Return (x, y) of the center of cell containing provided text 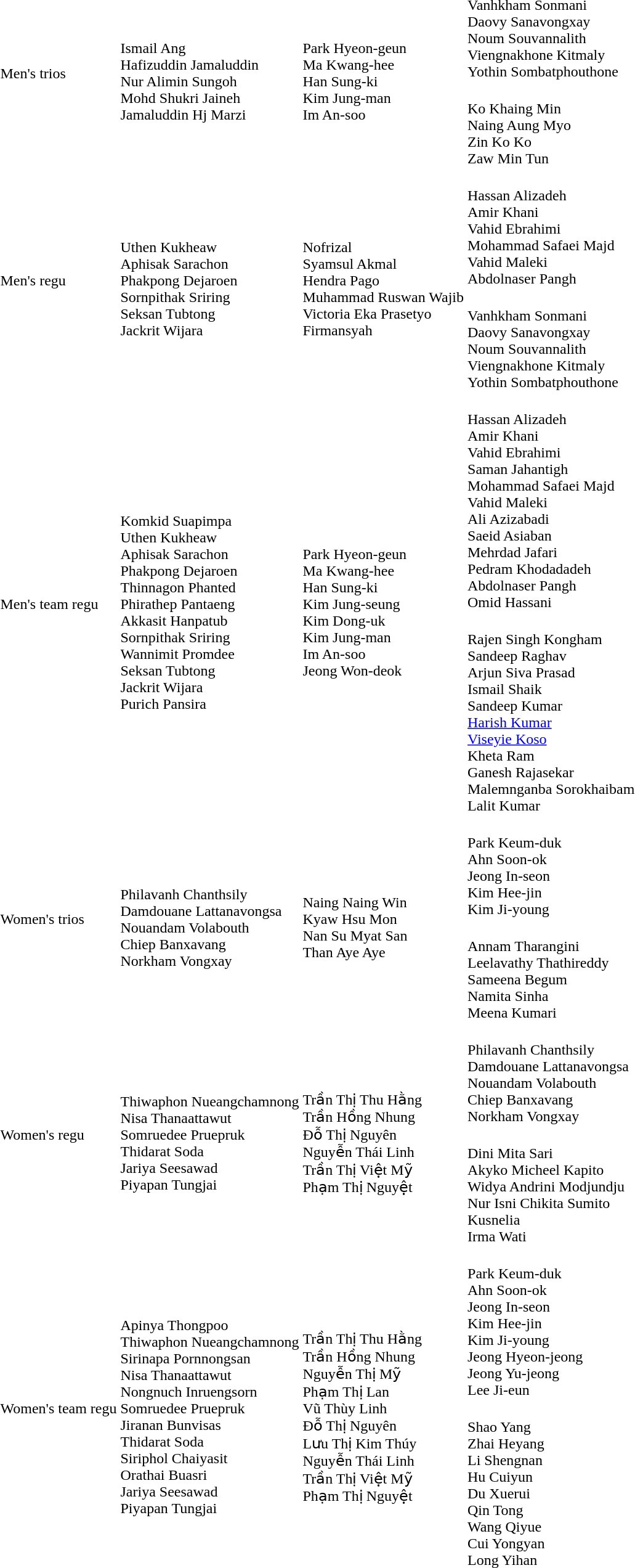
Naing Naing WinKyaw Hsu MonNan Su Myat SanThan Aye Aye (383, 920)
NofrizalSyamsul AkmalHendra PagoMuhammad Ruswan WajibVictoria Eka PrasetyoFirmansyah (383, 280)
Trần Thị Thu HằngTrần Hồng NhungĐỗ Thị NguyênNguyễn Thái LinhTrần Thị Việt MỹPhạm Thị Nguyệt (383, 1135)
Park Hyeon-geunMa Kwang-heeHan Sung-kiKim Jung-seungKim Dong-ukKim Jung-manIm An-sooJeong Won-deok (383, 604)
Philavanh ChanthsilyDamdouane LattanavongsaNouandam VolabouthChiep BanxavangNorkham Vongxay (209, 920)
Uthen KukheawAphisak SarachonPhakpong DejaroenSornpithak SriringSeksan TubtongJackrit Wijara (209, 280)
Thiwaphon NueangchamnongNisa ThanaattawutSomruedee PrueprukThidarat SodaJariya SeesawadPiyapan Tungjai (209, 1135)
